Return [x, y] of the center of cell containing provided text 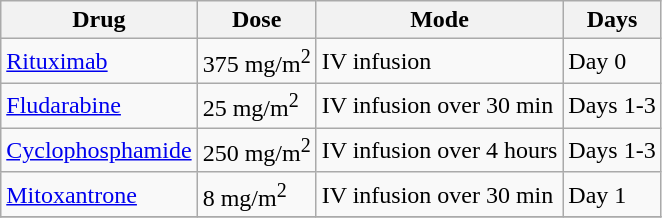
Cyclophosphamide [99, 150]
Drug [99, 20]
25 mg/m2 [256, 106]
IV infusion [440, 62]
IV infusion over 4 hours [440, 150]
Days [612, 20]
8 mg/m2 [256, 194]
Fludarabine [99, 106]
Day 0 [612, 62]
Day 1 [612, 194]
Dose [256, 20]
Mode [440, 20]
250 mg/m2 [256, 150]
Rituximab [99, 62]
Mitoxantrone [99, 194]
375 mg/m2 [256, 62]
